For the text-containing cell, return its midpoint in [X, Y] coordinate format. 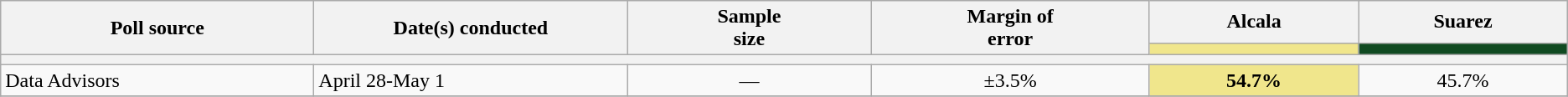
±3.5% [1010, 80]
54.7% [1253, 80]
45.7% [1462, 80]
Suarez [1462, 22]
Date(s) conducted [471, 28]
— [749, 80]
April 28-May 1 [471, 80]
Data Advisors [157, 80]
Margin oferror [1010, 28]
Alcala [1253, 22]
Poll source [157, 28]
Samplesize [749, 28]
